Determine the (X, Y) coordinate at the center of the cell enclosing the given text.  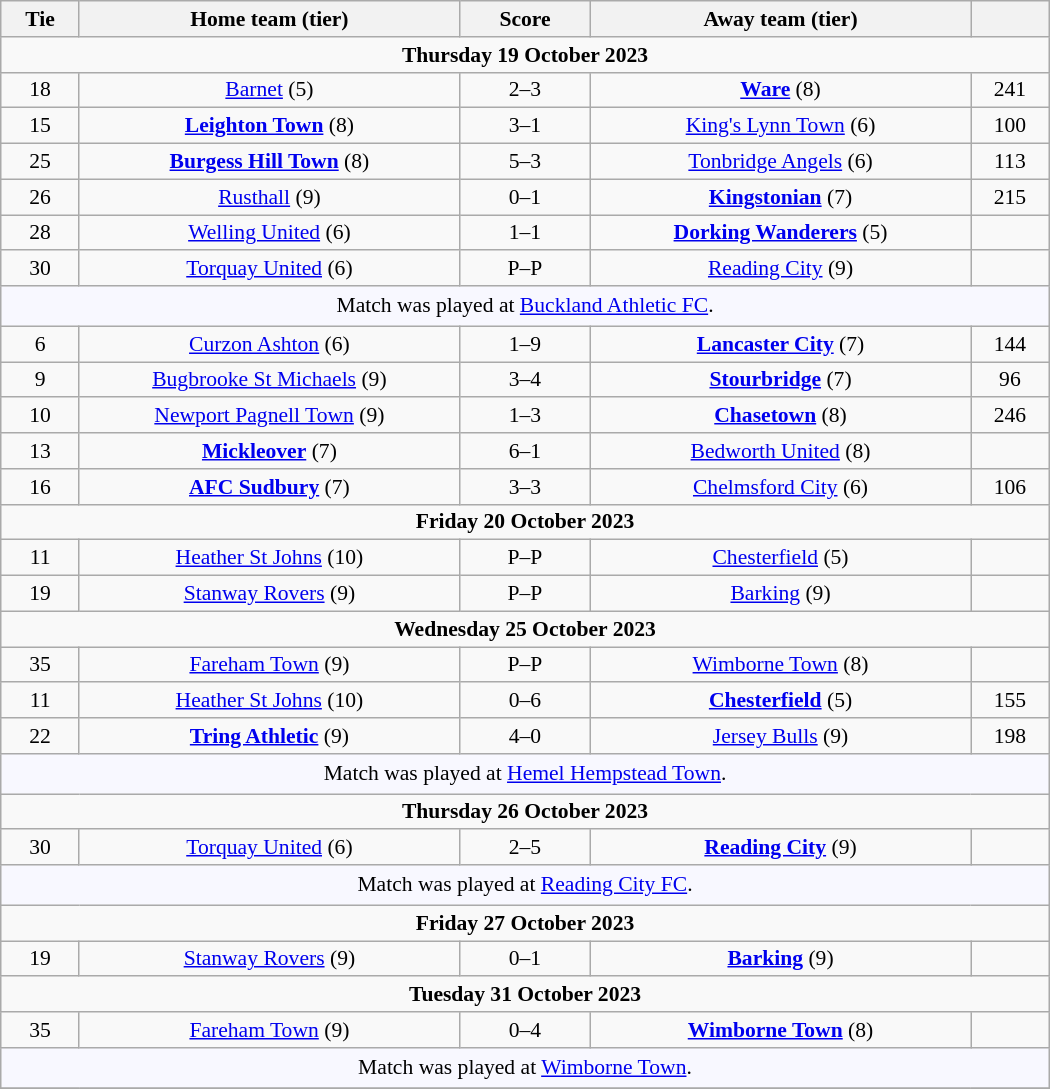
246 (1010, 416)
Mickleover (7) (269, 451)
Match was played at Hemel Hempstead Town. (525, 774)
Dorking Wanderers (5) (781, 233)
3–3 (524, 487)
198 (1010, 736)
25 (40, 162)
1–1 (524, 233)
241 (1010, 90)
6–1 (524, 451)
144 (1010, 344)
Chelmsford City (6) (781, 487)
15 (40, 126)
Tonbridge Angels (6) (781, 162)
Stourbridge (7) (781, 380)
Rusthall (9) (269, 197)
Bugbrooke St Michaels (9) (269, 380)
22 (40, 736)
1–9 (524, 344)
155 (1010, 701)
Barnet (5) (269, 90)
10 (40, 416)
1–3 (524, 416)
Match was played at Buckland Athletic FC. (525, 306)
Jersey Bulls (9) (781, 736)
3–1 (524, 126)
Ware (8) (781, 90)
Bedworth United (8) (781, 451)
Wednesday 25 October 2023 (525, 629)
2–3 (524, 90)
Friday 27 October 2023 (525, 923)
215 (1010, 197)
5–3 (524, 162)
6 (40, 344)
Thursday 26 October 2023 (525, 812)
2–5 (524, 848)
Away team (tier) (781, 19)
28 (40, 233)
96 (1010, 380)
16 (40, 487)
Welling United (6) (269, 233)
Friday 20 October 2023 (525, 522)
King's Lynn Town (6) (781, 126)
Newport Pagnell Town (9) (269, 416)
Leighton Town (8) (269, 126)
Tie (40, 19)
Match was played at Reading City FC. (525, 885)
Home team (tier) (269, 19)
Thursday 19 October 2023 (525, 55)
113 (1010, 162)
4–0 (524, 736)
Burgess Hill Town (8) (269, 162)
100 (1010, 126)
9 (40, 380)
106 (1010, 487)
Match was played at Wimborne Town. (525, 1068)
Chasetown (8) (781, 416)
Lancaster City (7) (781, 344)
26 (40, 197)
0–4 (524, 1030)
3–4 (524, 380)
AFC Sudbury (7) (269, 487)
Kingstonian (7) (781, 197)
Tring Athletic (9) (269, 736)
13 (40, 451)
0–6 (524, 701)
Score (524, 19)
Curzon Ashton (6) (269, 344)
Tuesday 31 October 2023 (525, 995)
18 (40, 90)
